Detect which cell encompasses the target text, then output its [x, y] center coordinate. 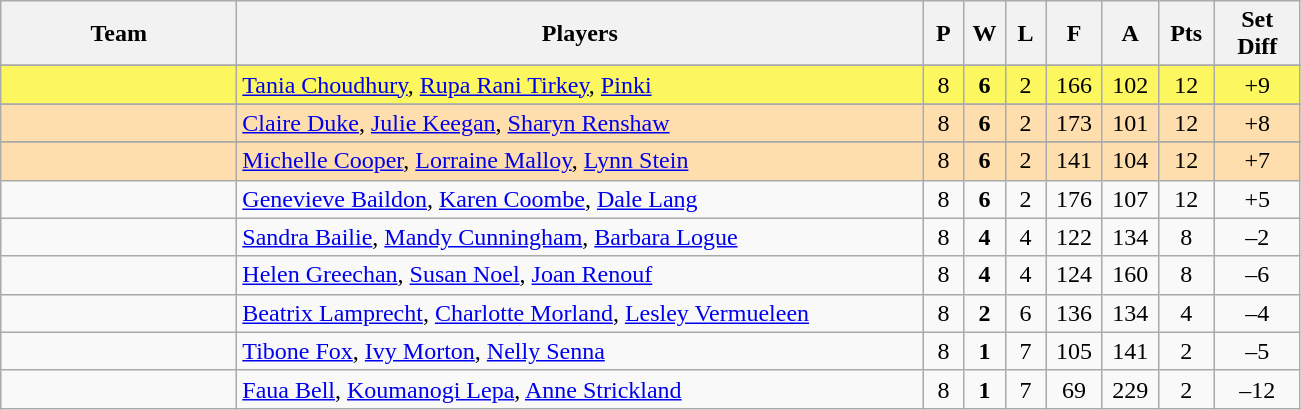
176 [1074, 199]
Sandra Bailie, Mandy Cunningham, Barbara Logue [580, 237]
Beatrix Lamprecht, Charlotte Morland, Lesley Vermueleen [580, 313]
Claire Duke, Julie Keegan, Sharyn Renshaw [580, 123]
107 [1130, 199]
69 [1074, 389]
–12 [1257, 389]
+5 [1257, 199]
+8 [1257, 123]
136 [1074, 313]
Team [119, 34]
Helen Greechan, Susan Noel, Joan Renouf [580, 275]
W [984, 34]
–2 [1257, 237]
Players [580, 34]
173 [1074, 123]
–5 [1257, 351]
Set Diff [1257, 34]
Michelle Cooper, Lorraine Malloy, Lynn Stein [580, 161]
A [1130, 34]
166 [1074, 85]
Genevieve Baildon, Karen Coombe, Dale Lang [580, 199]
L [1026, 34]
+7 [1257, 161]
102 [1130, 85]
Tania Choudhury, Rupa Rani Tirkey, Pinki [580, 85]
Faua Bell, Koumanogi Lepa, Anne Strickland [580, 389]
122 [1074, 237]
104 [1130, 161]
Pts [1186, 34]
F [1074, 34]
P [944, 34]
–4 [1257, 313]
–6 [1257, 275]
105 [1074, 351]
101 [1130, 123]
124 [1074, 275]
160 [1130, 275]
Tibone Fox, Ivy Morton, Nelly Senna [580, 351]
+9 [1257, 85]
229 [1130, 389]
